Provide the [X, Y] coordinate of the cell's center where the given text is located.  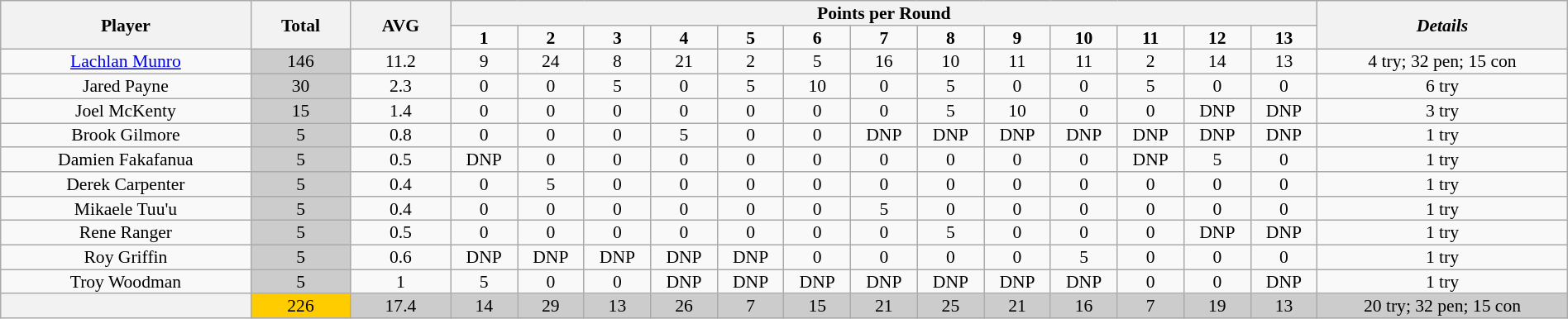
19 [1217, 307]
Jared Payne [126, 87]
24 [551, 62]
Joel McKenty [126, 111]
Points per Round [884, 13]
3 [617, 38]
11.2 [400, 62]
0.6 [400, 258]
29 [551, 307]
26 [685, 307]
Troy Woodman [126, 282]
1.4 [400, 111]
17.4 [400, 307]
2.3 [400, 87]
146 [301, 62]
0.8 [400, 136]
226 [301, 307]
25 [951, 307]
Total [301, 25]
AVG [400, 25]
12 [1217, 38]
20 try; 32 pen; 15 con [1442, 307]
Mikaele Tuu'u [126, 209]
4 [685, 38]
Rene Ranger [126, 233]
6 [817, 38]
6 try [1442, 87]
4 try; 32 pen; 15 con [1442, 62]
30 [301, 87]
Brook Gilmore [126, 136]
Details [1442, 25]
Lachlan Munro [126, 62]
Derek Carpenter [126, 184]
3 try [1442, 111]
Roy Griffin [126, 258]
Damien Fakafanua [126, 159]
Player [126, 25]
